Capture the cell that displays the provided text and extract its [x, y] central coordinate. 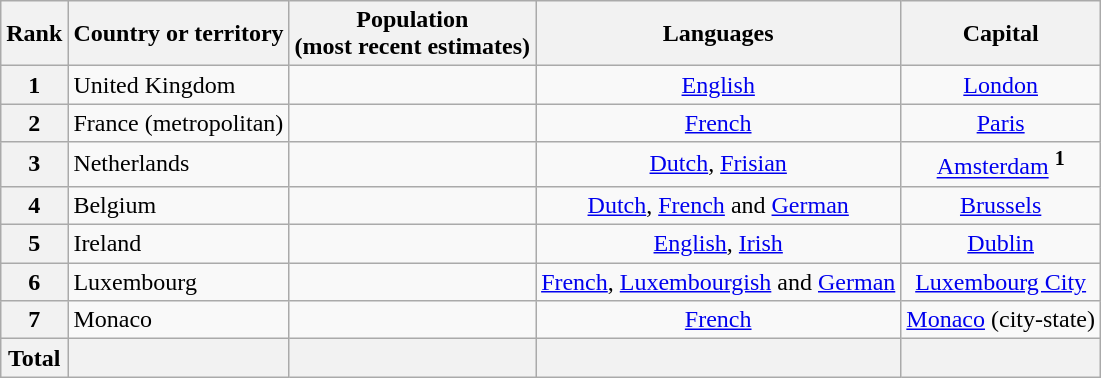
Languages [718, 34]
Country or territory [178, 34]
English, Irish [718, 244]
5 [34, 244]
Dutch, French and German [718, 205]
London [1001, 85]
Capital [1001, 34]
United Kingdom [178, 85]
4 [34, 205]
France (metropolitan) [178, 123]
Monaco [178, 320]
Total [34, 358]
French, Luxembourgish and German [718, 282]
6 [34, 282]
Rank [34, 34]
Population(most recent estimates) [412, 34]
Monaco (city-state) [1001, 320]
Paris [1001, 123]
Dublin [1001, 244]
2 [34, 123]
Belgium [178, 205]
Ireland [178, 244]
English [718, 85]
Netherlands [178, 164]
1 [34, 85]
Dutch, Frisian [718, 164]
3 [34, 164]
Luxembourg City [1001, 282]
Luxembourg [178, 282]
Amsterdam 1 [1001, 164]
Brussels [1001, 205]
7 [34, 320]
